Find where the given text appears and provide that cell's center as (x, y) coordinate. 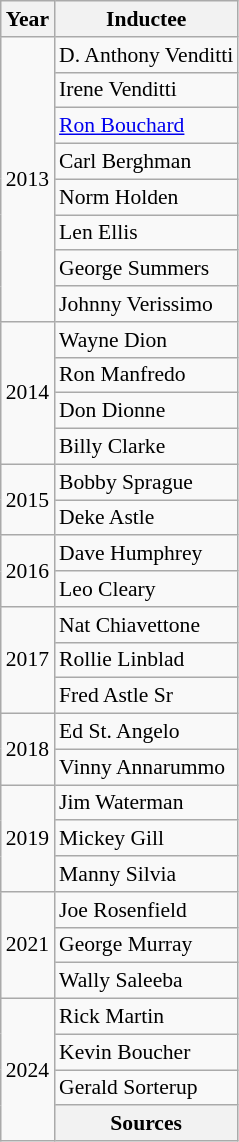
Johnny Verissimo (146, 304)
Ed St. Angelo (146, 732)
D. Anthony Venditti (146, 55)
Nat Chiavettone (146, 625)
Carl Berghman (146, 162)
Kevin Boucher (146, 1052)
Len Ellis (146, 233)
Dave Humphrey (146, 554)
Gerald Sorterup (146, 1088)
2024 (28, 1070)
2016 (28, 572)
Vinny Annarummo (146, 767)
George Summers (146, 269)
Inductee (146, 19)
Manny Silvia (146, 874)
Billy Clarke (146, 447)
2013 (28, 180)
2015 (28, 500)
Don Dionne (146, 411)
2017 (28, 660)
Wayne Dion (146, 340)
Ron Manfredo (146, 375)
Leo Cleary (146, 589)
Wally Saleeba (146, 981)
2018 (28, 750)
2019 (28, 838)
Mickey Gill (146, 839)
Norm Holden (146, 197)
Jim Waterman (146, 803)
Rick Martin (146, 1017)
Deke Astle (146, 518)
Irene Venditti (146, 90)
Ron Bouchard (146, 126)
George Murray (146, 945)
2021 (28, 946)
Fred Astle Sr (146, 696)
Bobby Sprague (146, 482)
Rollie Linblad (146, 660)
2014 (28, 393)
Year (28, 19)
Sources (146, 1124)
Joe Rosenfield (146, 910)
